Identify which cell holds the provided text, then report its (X, Y) central coordinate. 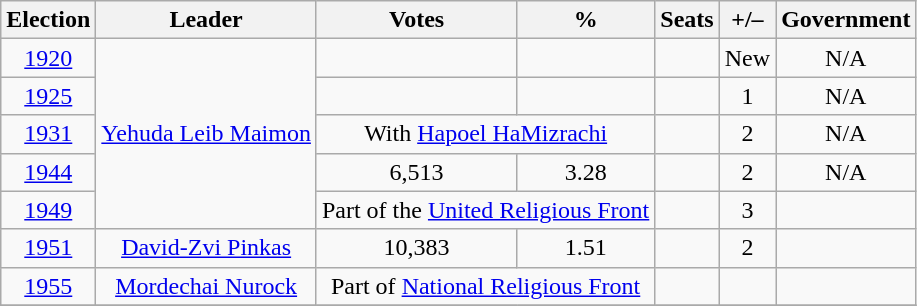
10,383 (416, 248)
1955 (48, 286)
Yehuda Leib Maimon (206, 134)
Mordechai Nurock (206, 286)
1.51 (586, 248)
Part of the United Religious Front (485, 210)
1925 (48, 96)
1920 (48, 58)
1 (747, 96)
Leader (206, 20)
1944 (48, 172)
1931 (48, 134)
1951 (48, 248)
3.28 (586, 172)
New (747, 58)
3 (747, 210)
Seats (687, 20)
David-Zvi Pinkas (206, 248)
1949 (48, 210)
+/– (747, 20)
% (586, 20)
Votes (416, 20)
Election (48, 20)
Part of National Religious Front (485, 286)
6,513 (416, 172)
With Hapoel HaMizrachi (485, 134)
Government (846, 20)
